Locate the cell with the specified text and output its (x, y) center coordinate. 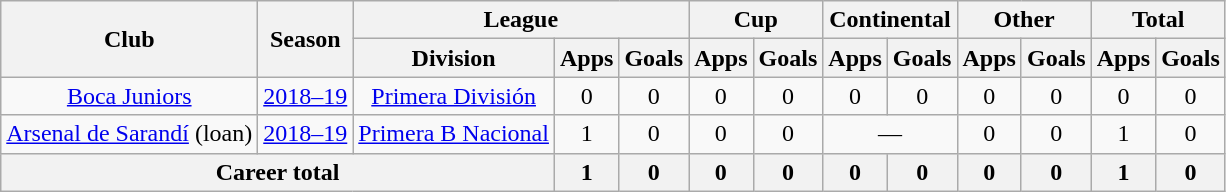
Other (1024, 20)
Season (306, 39)
Boca Juniors (130, 96)
Primera División (454, 96)
Division (454, 58)
Cup (756, 20)
Club (130, 39)
Primera B Nacional (454, 134)
Career total (278, 172)
League (521, 20)
Continental (890, 20)
— (890, 134)
Arsenal de Sarandí (loan) (130, 134)
Total (1158, 20)
